Output the (x, y) coordinate of the center of the cell containing the given text.  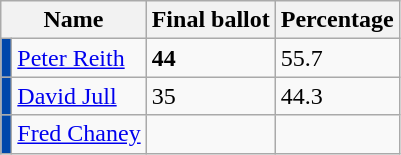
55.7 (337, 58)
Fred Chaney (79, 134)
Final ballot (210, 20)
35 (210, 96)
David Jull (79, 96)
Percentage (337, 20)
44.3 (337, 96)
Name (74, 20)
Peter Reith (79, 58)
44 (210, 58)
